Capture the cell that displays the provided text and extract its [x, y] central coordinate. 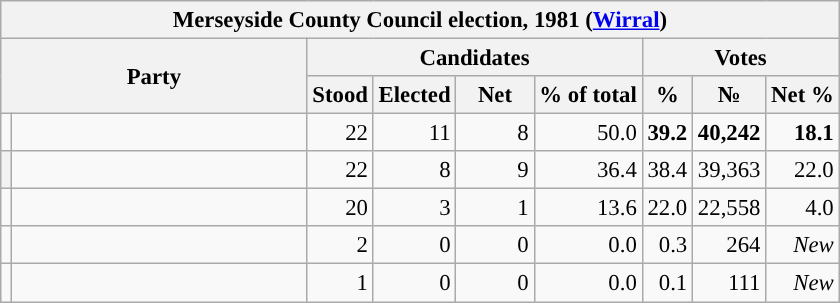
0.1 [667, 283]
Stood [340, 95]
111 [730, 283]
36.4 [588, 170]
11 [414, 133]
40,242 [730, 133]
264 [730, 245]
% of total [588, 95]
Candidates [474, 58]
39.2 [667, 133]
38.4 [667, 170]
4.0 [802, 208]
18.1 [802, 133]
0.3 [667, 245]
Net % [802, 95]
Merseyside County Council election, 1981 (Wirral) [420, 20]
13.6 [588, 208]
50.0 [588, 133]
Party [154, 76]
№ [730, 95]
Votes [740, 58]
39,363 [730, 170]
Elected [414, 95]
3 [414, 208]
22,558 [730, 208]
% [667, 95]
2 [340, 245]
Net [495, 95]
20 [340, 208]
9 [495, 170]
